From the cell containing the given text, extract its center point as [x, y] coordinate. 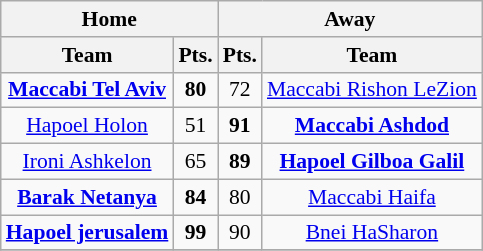
51 [195, 126]
65 [195, 162]
89 [240, 162]
Ironi Ashkelon [88, 162]
Hapoel Holon [88, 126]
Hapoel Gilboa Galil [372, 162]
Bnei HaSharon [372, 233]
Away [350, 19]
Maccabi Rishon LeZion [372, 90]
Maccabi Haifa [372, 197]
Maccabi Tel Aviv [88, 90]
Maccabi Ashdod [372, 126]
91 [240, 126]
99 [195, 233]
Hapoel jerusalem [88, 233]
Barak Netanya [88, 197]
Home [110, 19]
90 [240, 233]
84 [195, 197]
72 [240, 90]
